Extract the [X, Y] coordinate from the center of the cell holding the provided text.  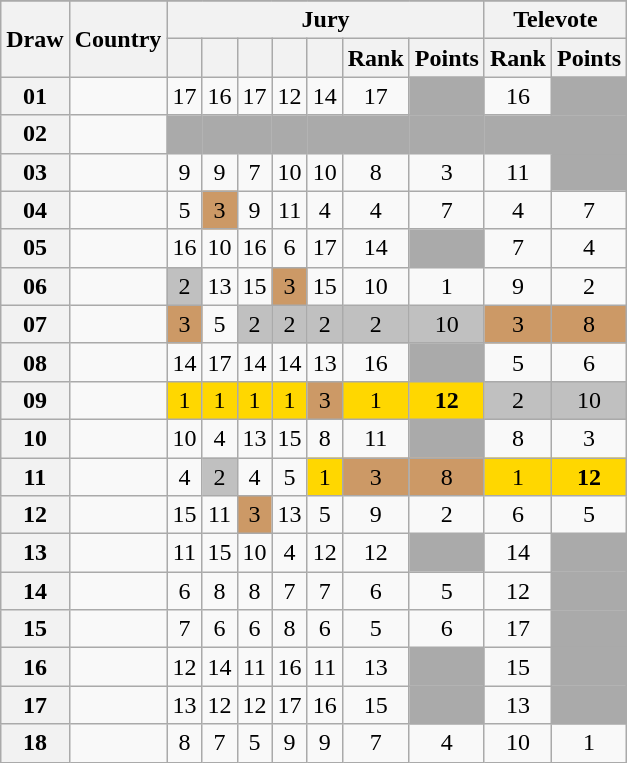
06 [35, 286]
Draw [35, 39]
Country [118, 39]
05 [35, 248]
Jury [326, 20]
01 [35, 96]
09 [35, 400]
18 [35, 743]
03 [35, 172]
08 [35, 362]
07 [35, 324]
Televote [555, 20]
02 [35, 134]
04 [35, 210]
